Find where the given text appears and provide that cell's center as [x, y] coordinate. 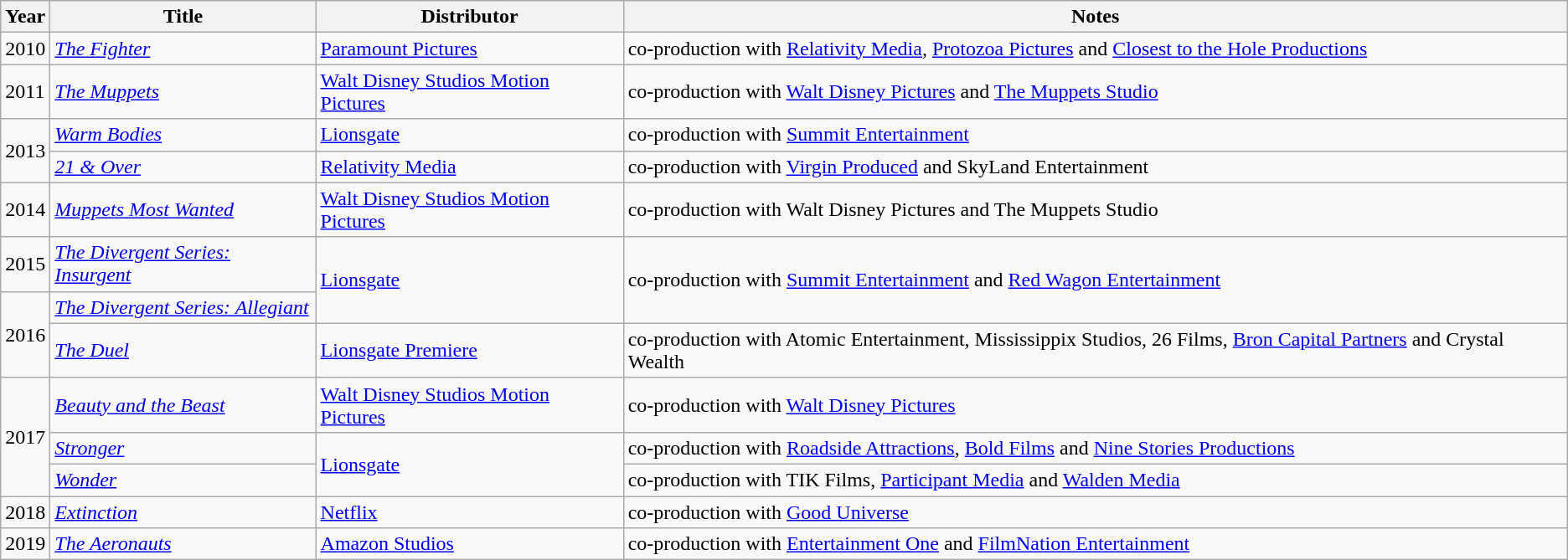
Beauty and the Beast [183, 405]
co-production with Virgin Produced and SkyLand Entertainment [1096, 167]
2013 [25, 151]
Notes [1096, 17]
Paramount Pictures [469, 49]
Title [183, 17]
Extinction [183, 511]
2019 [25, 544]
co-production with Entertainment One and FilmNation Entertainment [1096, 544]
Relativity Media [469, 167]
co-production with TIK Films, Participant Media and Walden Media [1096, 480]
2010 [25, 49]
co-production with Relativity Media, Protozoa Pictures and Closest to the Hole Productions [1096, 49]
Wonder [183, 480]
co-production with Atomic Entertainment, Mississippix Studios, 26 Films, Bron Capital Partners and Crystal Wealth [1096, 350]
The Muppets [183, 92]
2018 [25, 511]
co-production with Good Universe [1096, 511]
co-production with Summit Entertainment [1096, 135]
Muppets Most Wanted [183, 209]
2011 [25, 92]
The Divergent Series: Insurgent [183, 265]
Stronger [183, 448]
The Aeronauts [183, 544]
Year [25, 17]
The Fighter [183, 49]
Distributor [469, 17]
Lionsgate Premiere [469, 350]
2016 [25, 335]
co-production with Summit Entertainment and Red Wagon Entertainment [1096, 280]
Warm Bodies [183, 135]
2015 [25, 265]
The Divergent Series: Allegiant [183, 307]
The Duel [183, 350]
co-production with Roadside Attractions, Bold Films and Nine Stories Productions [1096, 448]
2014 [25, 209]
Netflix [469, 511]
2017 [25, 437]
co-production with Walt Disney Pictures [1096, 405]
21 & Over [183, 167]
Amazon Studios [469, 544]
